Capture the cell that displays the provided text and extract its (x, y) central coordinate. 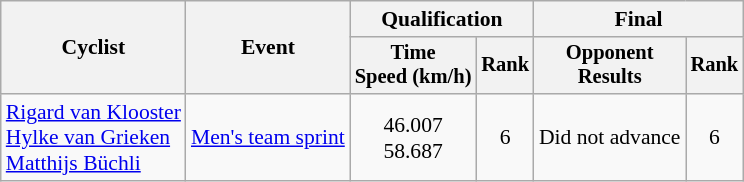
46.00758.687 (414, 138)
Men's team sprint (268, 138)
Cyclist (94, 48)
Event (268, 48)
Rigard van KloosterHylke van GriekenMatthijs Büchli (94, 138)
Did not advance (610, 138)
Qualification (442, 19)
OpponentResults (610, 66)
TimeSpeed (km/h) (414, 66)
Final (638, 19)
